Identify which cell holds the provided text, then report its [X, Y] central coordinate. 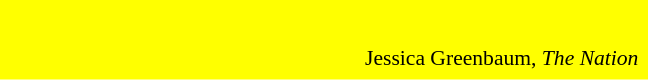
Jessica Greenbaum, The Nation [324, 58]
